Locate the cell with the specified text and output its (x, y) center coordinate. 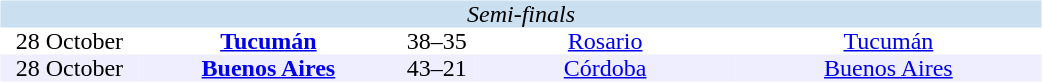
Córdoba (605, 68)
Semi-finals (520, 14)
43–21 (438, 68)
38–35 (438, 42)
Rosario (605, 42)
